Find where the given text appears and provide that cell's center as [x, y] coordinate. 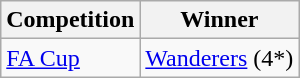
Wanderers (4*) [220, 58]
FA Cup [70, 58]
Competition [70, 20]
Winner [220, 20]
